Identify which cell holds the provided text, then report its (X, Y) central coordinate. 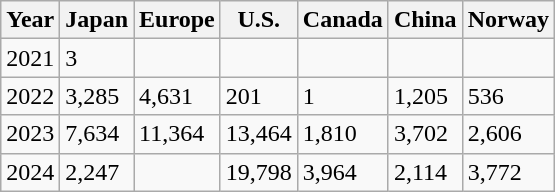
201 (258, 96)
U.S. (258, 20)
13,464 (258, 134)
11,364 (178, 134)
1 (342, 96)
536 (508, 96)
2,114 (425, 172)
4,631 (178, 96)
1,205 (425, 96)
7,634 (97, 134)
2023 (30, 134)
2,247 (97, 172)
3,285 (97, 96)
2021 (30, 58)
2022 (30, 96)
Year (30, 20)
3,702 (425, 134)
1,810 (342, 134)
China (425, 20)
2024 (30, 172)
3,772 (508, 172)
3,964 (342, 172)
Norway (508, 20)
Japan (97, 20)
2,606 (508, 134)
19,798 (258, 172)
3 (97, 58)
Europe (178, 20)
Canada (342, 20)
